Provide the [X, Y] coordinate of the cell's center where the given text is located.  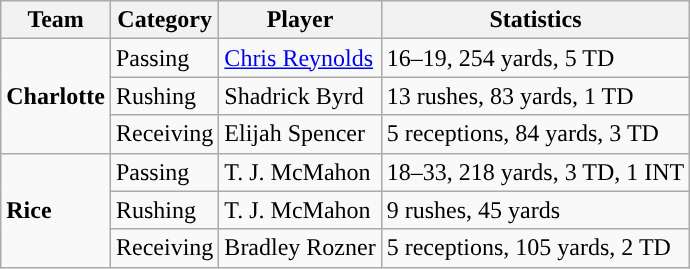
Charlotte [56, 96]
Category [164, 20]
5 receptions, 84 yards, 3 TD [536, 134]
Statistics [536, 20]
Player [300, 20]
16–19, 254 yards, 5 TD [536, 58]
9 rushes, 45 yards [536, 210]
18–33, 218 yards, 3 TD, 1 INT [536, 172]
Elijah Spencer [300, 134]
Rice [56, 210]
Team [56, 20]
13 rushes, 83 yards, 1 TD [536, 96]
5 receptions, 105 yards, 2 TD [536, 248]
Shadrick Byrd [300, 96]
Bradley Rozner [300, 248]
Chris Reynolds [300, 58]
